Provide the [X, Y] coordinate of the cell's center where the given text is located.  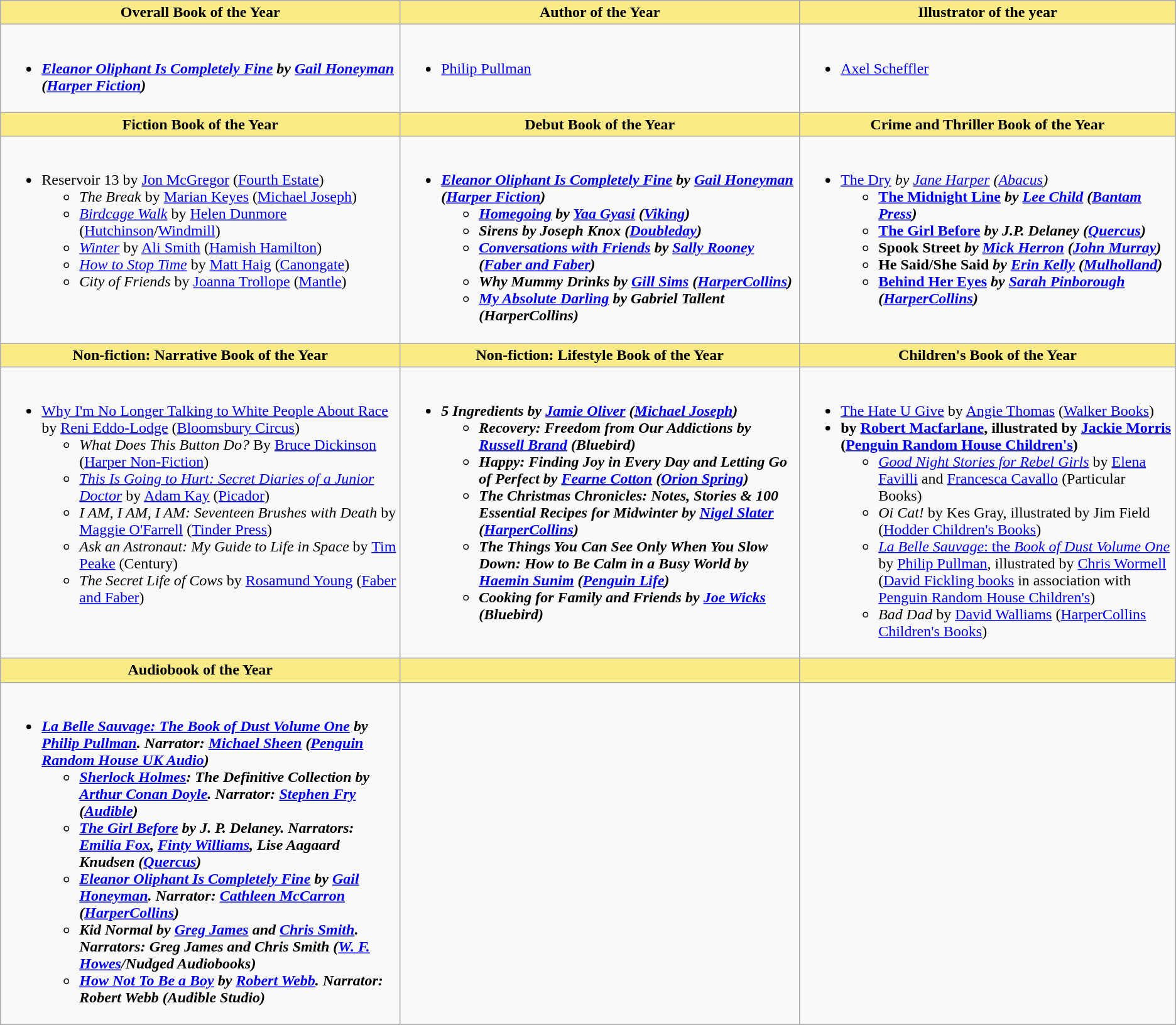
Axel Scheffler [988, 68]
Audiobook of the Year [200, 670]
Crime and Thriller Book of the Year [988, 124]
Eleanor Oliphant Is Completely Fine by Gail Honeyman (Harper Fiction) [200, 68]
Non-fiction: Lifestyle Book of the Year [600, 355]
Non-fiction: Narrative Book of the Year [200, 355]
Children's Book of the Year [988, 355]
Philip Pullman [600, 68]
Debut Book of the Year [600, 124]
Fiction Book of the Year [200, 124]
Overall Book of the Year [200, 13]
Author of the Year [600, 13]
Illustrator of the year [988, 13]
